Find where the given text appears and provide that cell's center as [X, Y] coordinate. 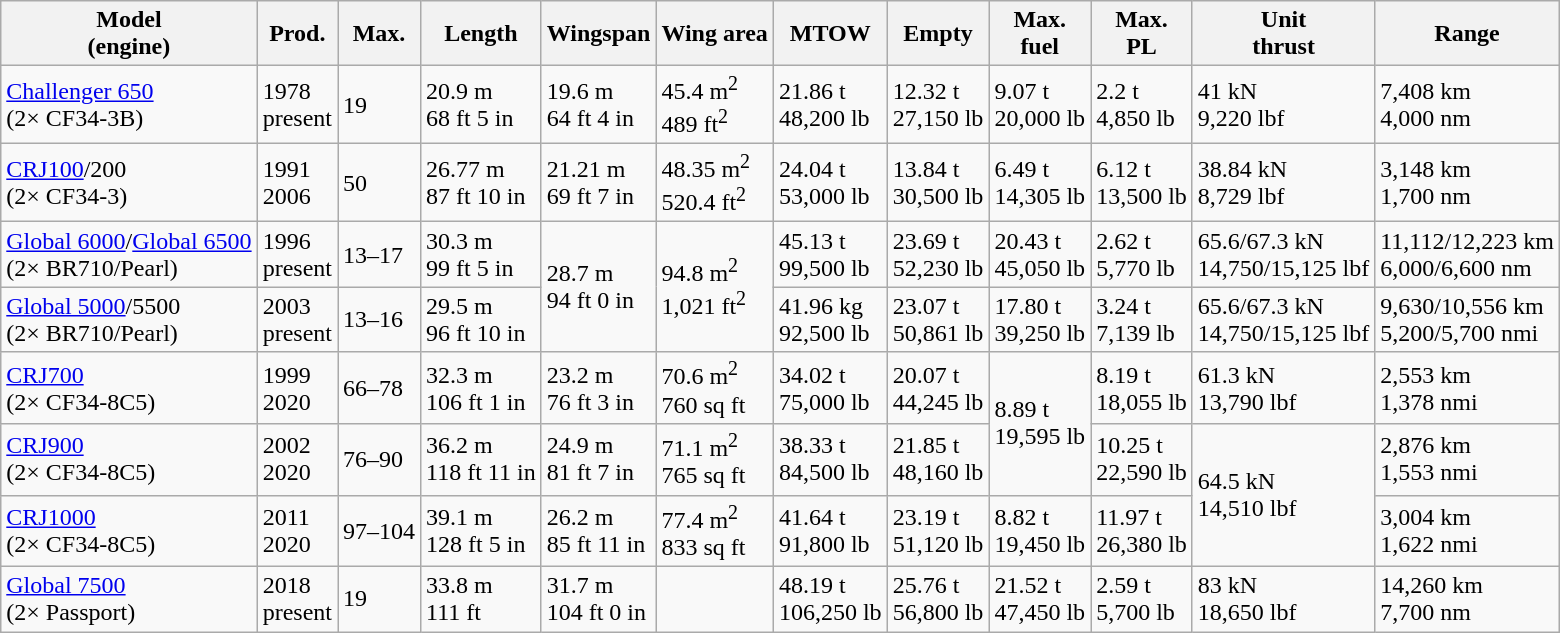
6.12 t13,500 lb [1142, 183]
Prod. [297, 34]
13–17 [380, 254]
17.80 t39,250 lb [1040, 320]
7,408 km4,000 nm [1468, 105]
Max.PL [1142, 34]
CRJ1000(2× CF34-8C5) [129, 531]
Model(engine) [129, 34]
13.84 t30,500 lb [938, 183]
Unitthrust [1283, 34]
1996present [297, 254]
10.25 t22,590 lb [1142, 460]
24.9 m81 ft 7 in [598, 460]
70.6 m2760 sq ft [715, 388]
Global 7500(2× Passport) [129, 600]
48.19 t106,250 lb [830, 600]
11.97 t26,380 lb [1142, 531]
12.32 t27,150 lb [938, 105]
45.13 t99,500 lb [830, 254]
19992020 [297, 388]
14,260 km7,700 nm [1468, 600]
23.19 t51,120 lb [938, 531]
32.3 m106 ft 1 in [482, 388]
48.35 m2520.4 ft2 [715, 183]
1978present [297, 105]
CRJ700(2× CF34-8C5) [129, 388]
77.4 m2833 sq ft [715, 531]
28.7 m94 ft 0 in [598, 287]
25.76 t56,800 lb [938, 600]
20.43 t45,050 lb [1040, 254]
Length [482, 34]
2003present [297, 320]
20022020 [297, 460]
19912006 [297, 183]
3.24 t7,139 lb [1142, 320]
6.49 t14,305 lb [1040, 183]
CRJ100/200(2× CF34-3) [129, 183]
36.2 m118 ft 11 in [482, 460]
76–90 [380, 460]
38.33 t84,500 lb [830, 460]
33.8 m111 ft [482, 600]
8.82 t19,450 lb [1040, 531]
3,148 km1,700 nm [1468, 183]
20112020 [297, 531]
31.7 m104 ft 0 in [598, 600]
2018present [297, 600]
41.64 t91,800 lb [830, 531]
Max.fuel [1040, 34]
CRJ900(2× CF34-8C5) [129, 460]
29.5 m96 ft 10 in [482, 320]
Global 5000/5500(2× BR710/Pearl) [129, 320]
41.96 kg92,500 lb [830, 320]
Wing area [715, 34]
2,553 km1,378 nmi [1468, 388]
2.62 t5,770 lb [1142, 254]
50 [380, 183]
26.77 m87 ft 10 in [482, 183]
23.2 m76 ft 3 in [598, 388]
61.3 kN13,790 lbf [1283, 388]
8.89 t19,595 lb [1040, 424]
Wingspan [598, 34]
38.84 kN8,729 lbf [1283, 183]
9.07 t20,000 lb [1040, 105]
20.07 t44,245 lb [938, 388]
94.8 m21,021 ft2 [715, 287]
23.07 t50,861 lb [938, 320]
34.02 t75,000 lb [830, 388]
2.59 t5,700 lb [1142, 600]
26.2 m85 ft 11 in [598, 531]
8.19 t18,055 lb [1142, 388]
11,112/12,223 km6,000/6,600 nm [1468, 254]
20.9 m68 ft 5 in [482, 105]
MTOW [830, 34]
24.04 t53,000 lb [830, 183]
71.1 m2765 sq ft [715, 460]
Max. [380, 34]
21.86 t48,200 lb [830, 105]
45.4 m2489 ft2 [715, 105]
66–78 [380, 388]
19.6 m64 ft 4 in [598, 105]
97–104 [380, 531]
9,630/10,556 km5,200/5,700 nmi [1468, 320]
Empty [938, 34]
39.1 m128 ft 5 in [482, 531]
Range [1468, 34]
23.69 t52,230 lb [938, 254]
13–16 [380, 320]
41 kN9,220 lbf [1283, 105]
2.2 t4,850 lb [1142, 105]
30.3 m99 ft 5 in [482, 254]
Challenger 650(2× CF34-3B) [129, 105]
21.52 t47,450 lb [1040, 600]
21.85 t48,160 lb [938, 460]
3,004 km1,622 nmi [1468, 531]
64.5 kN14,510 lbf [1283, 496]
83 kN18,650 lbf [1283, 600]
Global 6000/Global 6500(2× BR710/Pearl) [129, 254]
21.21 m69 ft 7 in [598, 183]
2,876 km1,553 nmi [1468, 460]
